Pinpoint the cell where the given text exists, returning its (X, Y) midpoint coordinate. 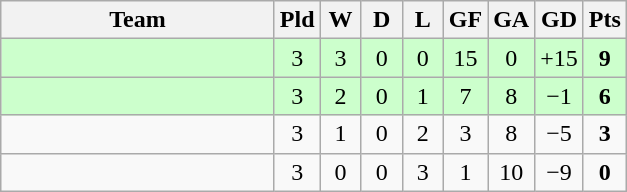
Team (138, 20)
GA (512, 20)
−5 (560, 134)
L (422, 20)
6 (604, 96)
Pld (297, 20)
−1 (560, 96)
7 (465, 96)
9 (604, 58)
−9 (560, 172)
D (382, 20)
15 (465, 58)
Pts (604, 20)
GD (560, 20)
10 (512, 172)
+15 (560, 58)
GF (465, 20)
W (340, 20)
